For the text-containing cell, return its midpoint in [x, y] coordinate format. 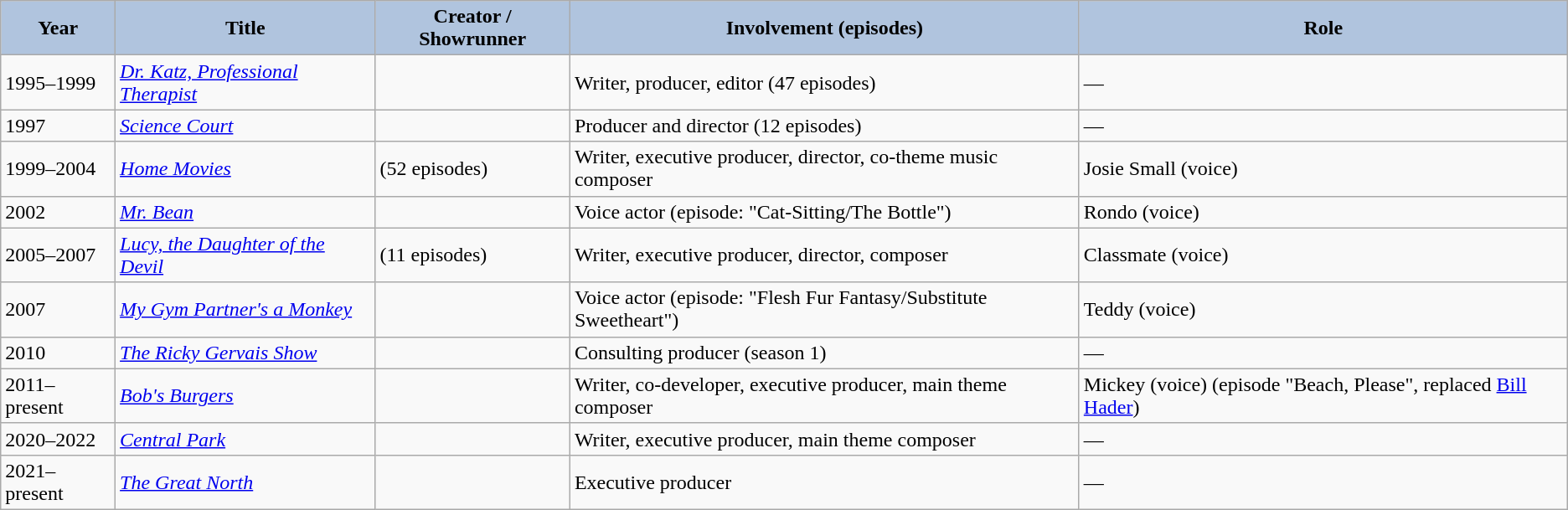
(52 episodes) [472, 169]
Producer and director (12 episodes) [824, 126]
Writer, producer, editor (47 episodes) [824, 82]
Title [245, 28]
Science Court [245, 126]
2002 [59, 212]
Rondo (voice) [1323, 212]
Consulting producer (season 1) [824, 353]
Central Park [245, 439]
Role [1323, 28]
2020–2022 [59, 439]
Lucy, the Daughter of the Devil [245, 255]
2010 [59, 353]
Teddy (voice) [1323, 310]
Dr. Katz, Professional Therapist [245, 82]
Voice actor (episode: "Cat-Sitting/The Bottle") [824, 212]
Bob's Burgers [245, 395]
Voice actor (episode: "Flesh Fur Fantasy/Substitute Sweetheart") [824, 310]
Writer, executive producer, director, composer [824, 255]
1997 [59, 126]
2021–present [59, 482]
1995–1999 [59, 82]
1999–2004 [59, 169]
Classmate (voice) [1323, 255]
Writer, executive producer, main theme composer [824, 439]
Josie Small (voice) [1323, 169]
Involvement (episodes) [824, 28]
Creator / Showrunner [472, 28]
My Gym Partner's a Monkey [245, 310]
The Ricky Gervais Show [245, 353]
Mickey (voice) (episode "Beach, Please", replaced Bill Hader) [1323, 395]
Executive producer [824, 482]
Mr. Bean [245, 212]
(11 episodes) [472, 255]
2007 [59, 310]
The Great North [245, 482]
Home Movies [245, 169]
Writer, co-developer, executive producer, main theme composer [824, 395]
2005–2007 [59, 255]
2011–present [59, 395]
Year [59, 28]
Writer, executive producer, director, co-theme music composer [824, 169]
